Determine the [X, Y] coordinate at the center of the cell enclosing the given text.  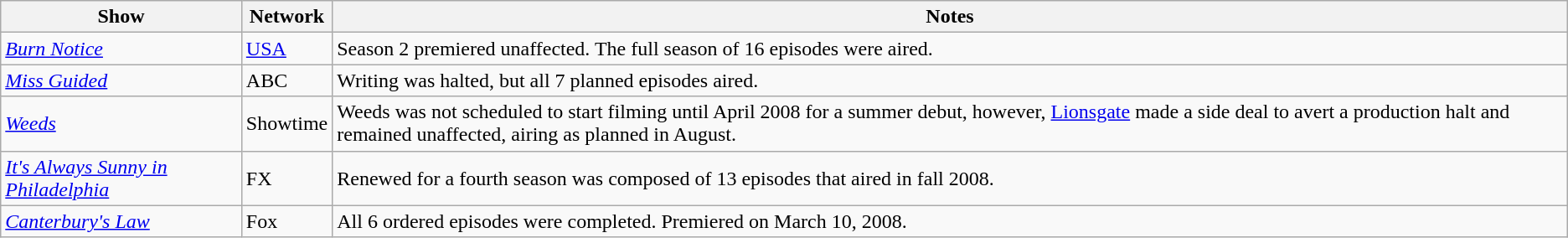
Burn Notice [121, 49]
It's Always Sunny in Philadelphia [121, 178]
Fox [286, 221]
Miss Guided [121, 80]
ABC [286, 80]
Weeds [121, 124]
Season 2 premiered unaffected. The full season of 16 episodes were aired. [950, 49]
Show [121, 17]
All 6 ordered episodes were completed. Premiered on March 10, 2008. [950, 221]
Renewed for a fourth season was composed of 13 episodes that aired in fall 2008. [950, 178]
Writing was halted, but all 7 planned episodes aired. [950, 80]
Canterbury's Law [121, 221]
USA [286, 49]
Network [286, 17]
Notes [950, 17]
Showtime [286, 124]
FX [286, 178]
